Return [x, y] of the center of cell containing provided text 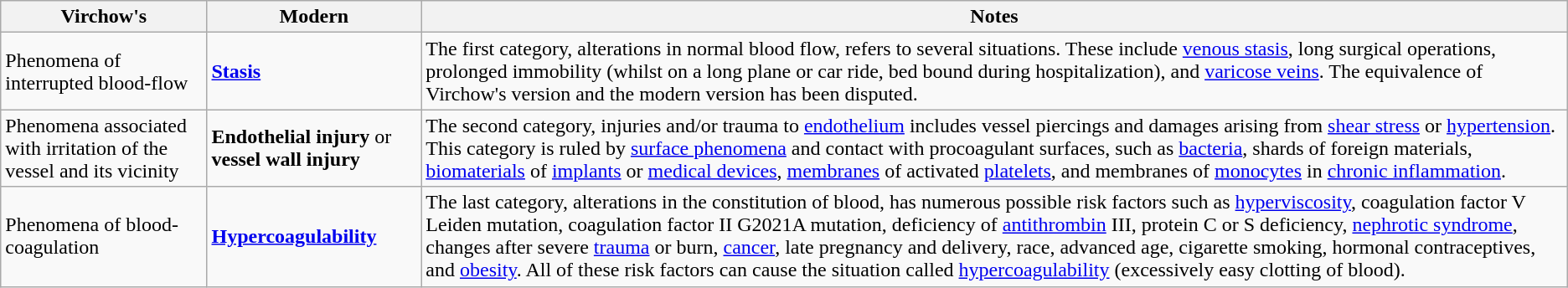
Stasis [314, 71]
Phenomena of blood-coagulation [104, 236]
Phenomena of interrupted blood-flow [104, 71]
Notes [994, 17]
Phenomena associated with irritation of the vessel and its vicinity [104, 148]
Modern [314, 17]
Endothelial injury or vessel wall injury [314, 148]
Virchow's [104, 17]
Hypercoagulability [314, 236]
